From the cell containing the given text, extract its center point as (x, y) coordinate. 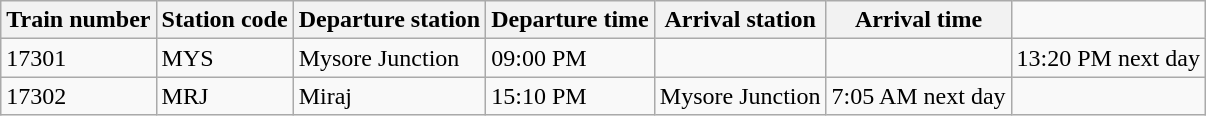
Departure time (570, 20)
09:00 PM (570, 58)
17302 (78, 96)
Station code (224, 20)
7:05 AM next day (918, 96)
MYS (224, 58)
15:10 PM (570, 96)
Departure station (390, 20)
Miraj (390, 96)
Arrival time (918, 20)
13:20 PM next day (1108, 58)
Train number (78, 20)
17301 (78, 58)
MRJ (224, 96)
Arrival station (740, 20)
